Locate the cell with the specified text and output its (X, Y) center coordinate. 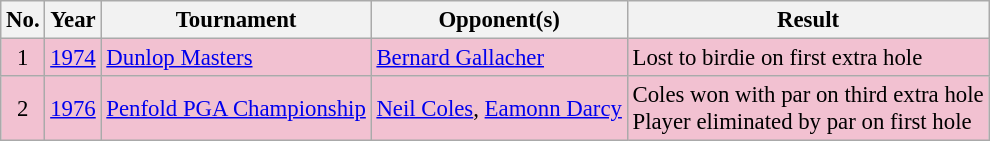
1 (23, 58)
No. (23, 20)
Coles won with par on third extra holePlayer eliminated by par on first hole (808, 108)
Result (808, 20)
Neil Coles, Eamonn Darcy (499, 108)
Dunlop Masters (236, 58)
2 (23, 108)
Opponent(s) (499, 20)
Year (73, 20)
Bernard Gallacher (499, 58)
Penfold PGA Championship (236, 108)
Tournament (236, 20)
1976 (73, 108)
1974 (73, 58)
Lost to birdie on first extra hole (808, 58)
